Search for the cell housing the specified text and yield its (X, Y) center coordinate. 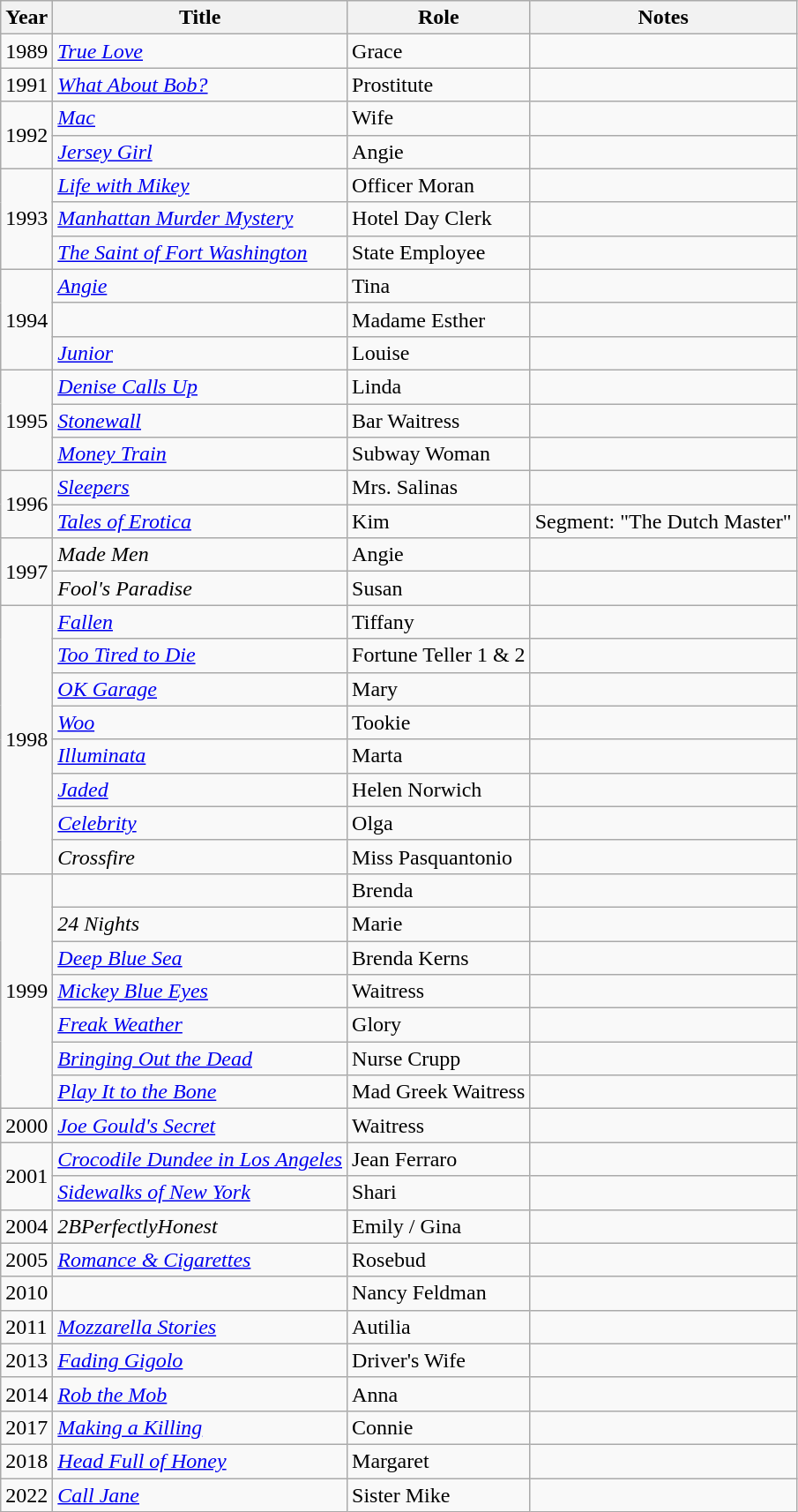
Play It to the Bone (200, 1092)
Kim (439, 521)
2013 (26, 1360)
Emily / Gina (439, 1226)
Autilia (439, 1327)
Tales of Erotica (200, 521)
1997 (26, 572)
Making a Killing (200, 1427)
2000 (26, 1126)
Freak Weather (200, 1025)
The Saint of Fort Washington (200, 252)
Glory (439, 1025)
Connie (439, 1427)
2001 (26, 1176)
Margaret (439, 1461)
Marta (439, 756)
Susan (439, 588)
Fading Gigolo (200, 1360)
Tina (439, 286)
Joe Gould's Secret (200, 1126)
OK Garage (200, 689)
Stonewall (200, 421)
Subway Woman (439, 454)
Call Jane (200, 1495)
Rob the Mob (200, 1394)
1999 (26, 991)
2018 (26, 1461)
Sister Mike (439, 1495)
Manhattan Murder Mystery (200, 219)
Prostitute (439, 85)
What About Bob? (200, 85)
Miss Pasquantonio (439, 857)
Jaded (200, 790)
1993 (26, 219)
Title (200, 18)
Head Full of Honey (200, 1461)
2011 (26, 1327)
Marie (439, 924)
Anna (439, 1394)
Olga (439, 823)
Nancy Feldman (439, 1293)
Deep Blue Sea (200, 957)
1991 (26, 85)
Nurse Crupp (439, 1059)
Bar Waitress (439, 421)
Rosebud (439, 1260)
Louise (439, 353)
Helen Norwich (439, 790)
1998 (26, 739)
Bringing Out the Dead (200, 1059)
Hotel Day Clerk (439, 219)
Linda (439, 386)
24 Nights (200, 924)
Fool's Paradise (200, 588)
1994 (26, 319)
Celebrity (200, 823)
1989 (26, 51)
Romance & Cigarettes (200, 1260)
Jean Ferraro (439, 1159)
Mad Greek Waitress (439, 1092)
Tookie (439, 722)
Too Tired to Die (200, 655)
2010 (26, 1293)
Junior (200, 353)
2005 (26, 1260)
Illuminata (200, 756)
2014 (26, 1394)
2004 (26, 1226)
Wife (439, 118)
Life with Mikey (200, 185)
Money Train (200, 454)
1995 (26, 420)
Jersey Girl (200, 152)
Mary (439, 689)
2BPerfectlyHonest (200, 1226)
Segment: "The Dutch Master" (663, 521)
Mac (200, 118)
Year (26, 18)
2017 (26, 1427)
2022 (26, 1495)
Notes (663, 18)
Mrs. Salinas (439, 488)
Fallen (200, 622)
Made Men (200, 555)
Driver's Wife (439, 1360)
Fortune Teller 1 & 2 (439, 655)
Mozzarella Stories (200, 1327)
Grace (439, 51)
Brenda Kerns (439, 957)
State Employee (439, 252)
Madame Esther (439, 319)
Shari (439, 1193)
Mickey Blue Eyes (200, 992)
Sleepers (200, 488)
Woo (200, 722)
True Love (200, 51)
Denise Calls Up (200, 386)
1992 (26, 135)
Sidewalks of New York (200, 1193)
1996 (26, 505)
Role (439, 18)
Crossfire (200, 857)
Officer Moran (439, 185)
Tiffany (439, 622)
Crocodile Dundee in Los Angeles (200, 1159)
Brenda (439, 890)
